Return [x, y] of the center of cell containing provided text 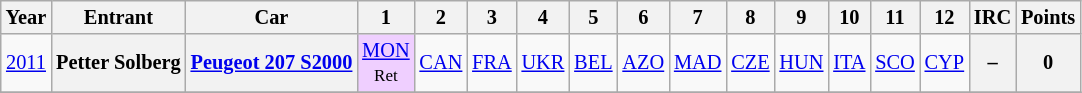
ITA [849, 63]
– [992, 63]
CAN [442, 63]
HUN [801, 63]
8 [750, 17]
2 [442, 17]
9 [801, 17]
MONRet [386, 63]
SCO [894, 63]
4 [544, 17]
11 [894, 17]
Peugeot 207 S2000 [272, 63]
10 [849, 17]
Year [26, 17]
AZO [643, 63]
Points [1048, 17]
5 [593, 17]
CZE [750, 63]
3 [492, 17]
0 [1048, 63]
12 [944, 17]
IRC [992, 17]
Car [272, 17]
CYP [944, 63]
6 [643, 17]
BEL [593, 63]
MAD [698, 63]
Petter Solberg [118, 63]
FRA [492, 63]
2011 [26, 63]
1 [386, 17]
7 [698, 17]
UKR [544, 63]
Entrant [118, 17]
